Identify which cell holds the provided text, then report its [X, Y] central coordinate. 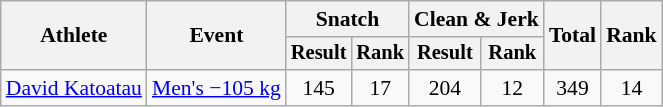
14 [632, 88]
Total [572, 36]
David Katoatau [74, 88]
Athlete [74, 36]
17 [380, 88]
Clean & Jerk [476, 19]
Men's −105 kg [216, 88]
145 [319, 88]
12 [512, 88]
204 [445, 88]
349 [572, 88]
Snatch [348, 19]
Event [216, 36]
